Capture the cell that displays the provided text and extract its [X, Y] central coordinate. 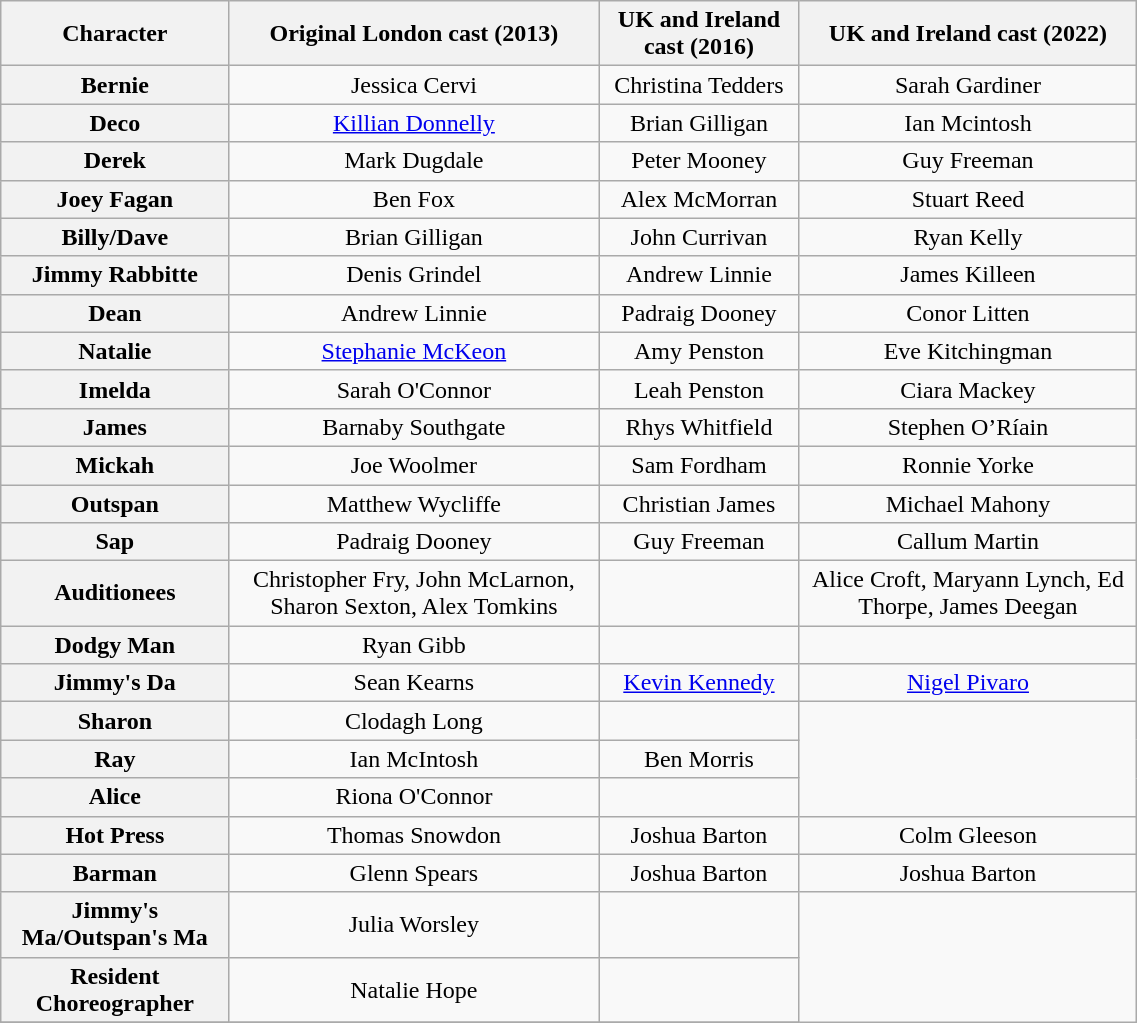
Imelda [115, 389]
Hot Press [115, 835]
James [115, 427]
James Killeen [968, 275]
UK and Ireland cast (2022) [968, 34]
Derek [115, 161]
Ryan Kelly [968, 237]
Ben Morris [699, 759]
Thomas Snowdon [414, 835]
Alice [115, 797]
Original London cast (2013) [414, 34]
Dodgy Man [115, 645]
Rhys Whitfield [699, 427]
Amy Penston [699, 351]
Mark Dugdale [414, 161]
Kevin Kennedy [699, 683]
Matthew Wycliffe [414, 503]
Joey Fagan [115, 199]
Barman [115, 873]
Sam Fordham [699, 465]
Ronnie Yorke [968, 465]
Jimmy Rabbitte [115, 275]
Dean [115, 313]
Stephanie McKeon [414, 351]
Sarah O'Connor [414, 389]
John Currivan [699, 237]
Nigel Pivaro [968, 683]
Michael Mahony [968, 503]
Glenn Spears [414, 873]
Mickah [115, 465]
Stuart Reed [968, 199]
Jimmy's Da [115, 683]
Colm Gleeson [968, 835]
Bernie [115, 85]
Ciara Mackey [968, 389]
Natalie Hope [414, 990]
Riona O'Connor [414, 797]
Ian McIntosh [414, 759]
Christian James [699, 503]
Deco [115, 123]
Alex McMorran [699, 199]
Conor Litten [968, 313]
Killian Donnelly [414, 123]
Julia Worsley [414, 924]
Christina Tedders [699, 85]
Ian Mcintosh [968, 123]
Ray [115, 759]
Billy/Dave [115, 237]
Sap [115, 542]
Peter Mooney [699, 161]
Jessica Cervi [414, 85]
Sharon [115, 721]
Sarah Gardiner [968, 85]
UK and Ireland cast (2016) [699, 34]
Outspan [115, 503]
Denis Grindel [414, 275]
Eve Kitchingman [968, 351]
Leah Penston [699, 389]
Resident Choreographer [115, 990]
Stephen O’Ríain [968, 427]
Clodagh Long [414, 721]
Natalie [115, 351]
Sean Kearns [414, 683]
Ryan Gibb [414, 645]
Barnaby Southgate [414, 427]
Christopher Fry, John McLarnon, Sharon Sexton, Alex Tomkins [414, 594]
Ben Fox [414, 199]
Alice Croft, Maryann Lynch, Ed Thorpe, James Deegan [968, 594]
Joe Woolmer [414, 465]
Jimmy's Ma/Outspan's Ma [115, 924]
Character [115, 34]
Auditionees [115, 594]
Callum Martin [968, 542]
